Return the (X, Y) coordinate for the center point of the cell that contains the specified text.  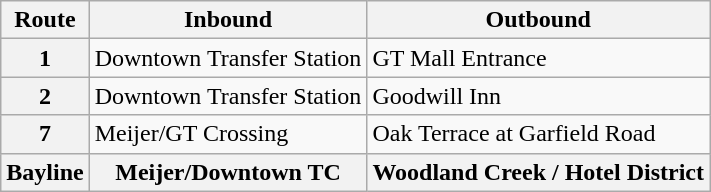
Woodland Creek / Hotel District (538, 172)
Route (45, 20)
Goodwill Inn (538, 96)
Oak Terrace at Garfield Road (538, 134)
Outbound (538, 20)
7 (45, 134)
2 (45, 96)
Meijer/Downtown TC (228, 172)
Bayline (45, 172)
GT Mall Entrance (538, 58)
Inbound (228, 20)
1 (45, 58)
Meijer/GT Crossing (228, 134)
